Detect which cell encompasses the target text, then output its (x, y) center coordinate. 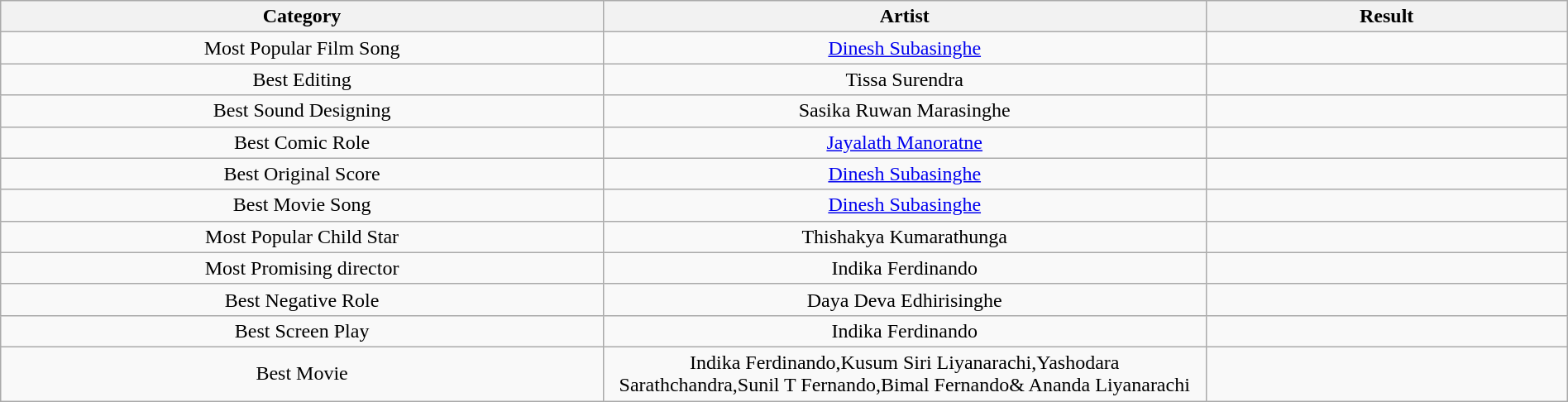
Sasika Ruwan Marasinghe (905, 111)
Jayalath Manoratne (905, 142)
Most Popular Child Star (303, 237)
Best Sound Designing (303, 111)
Best Original Score (303, 174)
Best Comic Role (303, 142)
Best Screen Play (303, 331)
Best Movie Song (303, 205)
Best Movie (303, 374)
Daya Deva Edhirisinghe (905, 299)
Most Popular Film Song (303, 48)
Thishakya Kumarathunga (905, 237)
Best Editing (303, 79)
Artist (905, 17)
Most Promising director (303, 268)
Indika Ferdinando,Kusum Siri Liyanarachi,Yashodara Sarathchandra,Sunil T Fernando,Bimal Fernando& Ananda Liyanarachi (905, 374)
Best Negative Role (303, 299)
Result (1386, 17)
Tissa Surendra (905, 79)
Category (303, 17)
